Capture the cell that displays the provided text and extract its [x, y] central coordinate. 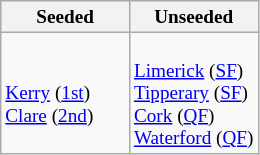
Kerry (1st) Clare (2nd) [66, 93]
Seeded [66, 17]
Unseeded [194, 17]
Limerick (SF) Tipperary (SF) Cork (QF) Waterford (QF) [194, 93]
